Extract the (X, Y) coordinate from the center of the cell holding the provided text.  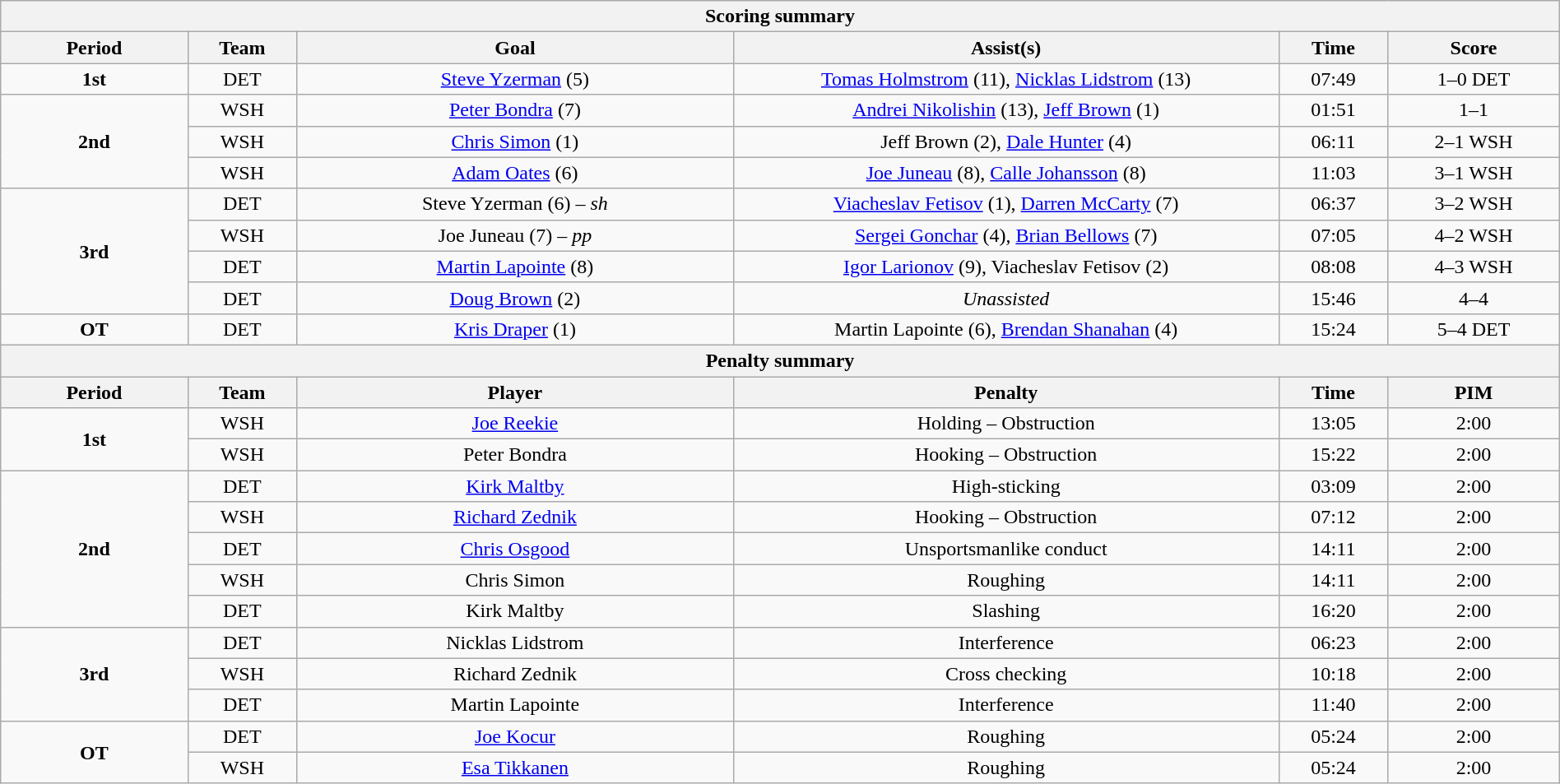
10:18 (1333, 674)
Martin Lapointe (6), Brendan Shanahan (4) (1005, 329)
06:11 (1333, 141)
01:51 (1333, 110)
Player (515, 392)
Steve Yzerman (5) (515, 79)
07:05 (1333, 235)
08:08 (1333, 267)
Chris Osgood (515, 549)
11:40 (1333, 705)
07:49 (1333, 79)
Adam Oates (6) (515, 173)
Steve Yzerman (6) – sh (515, 204)
Sergei Gonchar (4), Brian Bellows (7) (1005, 235)
06:23 (1333, 643)
Unassisted (1005, 298)
Holding – Obstruction (1005, 424)
Cross checking (1005, 674)
Martin Lapointe (8) (515, 267)
Chris Simon (1) (515, 141)
03:09 (1333, 486)
3–1 WSH (1474, 173)
13:05 (1333, 424)
Joe Juneau (8), Calle Johansson (8) (1005, 173)
Nicklas Lidstrom (515, 643)
Doug Brown (2) (515, 298)
Chris Simon (515, 580)
Score (1474, 48)
5–4 DET (1474, 329)
Assist(s) (1005, 48)
Tomas Holmstrom (11), Nicklas Lidstrom (13) (1005, 79)
Andrei Nikolishin (13), Jeff Brown (1) (1005, 110)
Joe Juneau (7) – pp (515, 235)
Penalty (1005, 392)
1–0 DET (1474, 79)
Unsportsmanlike conduct (1005, 549)
1–1 (1474, 110)
Joe Kocur (515, 736)
2–1 WSH (1474, 141)
Igor Larionov (9), Viacheslav Fetisov (2) (1005, 267)
4–2 WSH (1474, 235)
15:46 (1333, 298)
Peter Bondra (515, 455)
High-sticking (1005, 486)
15:24 (1333, 329)
06:37 (1333, 204)
Scoring summary (780, 16)
Martin Lapointe (515, 705)
PIM (1474, 392)
07:12 (1333, 517)
Esa Tikkanen (515, 768)
4–3 WSH (1474, 267)
Penalty summary (780, 360)
3–2 WSH (1474, 204)
Peter Bondra (7) (515, 110)
Goal (515, 48)
16:20 (1333, 611)
4–4 (1474, 298)
Viacheslav Fetisov (1), Darren McCarty (7) (1005, 204)
11:03 (1333, 173)
Kris Draper (1) (515, 329)
15:22 (1333, 455)
Slashing (1005, 611)
Joe Reekie (515, 424)
Jeff Brown (2), Dale Hunter (4) (1005, 141)
